Find where the given text appears and provide that cell's center as (X, Y) coordinate. 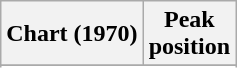
Chart (1970) (72, 34)
Peak position (189, 34)
